For the text-containing cell, return its midpoint in [x, y] coordinate format. 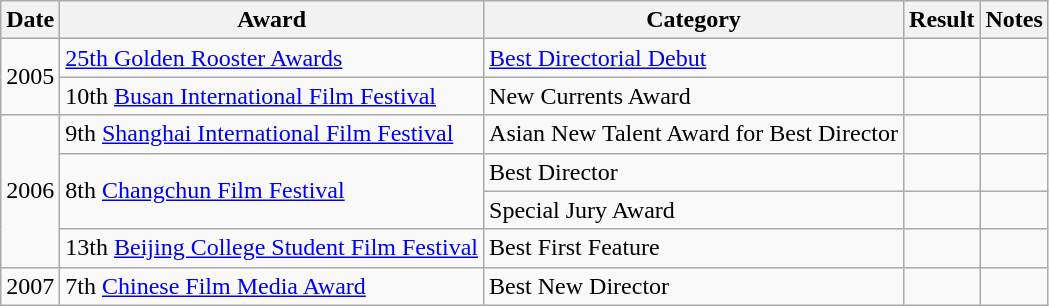
Category [694, 20]
Best Director [694, 172]
2007 [30, 286]
7th Chinese Film Media Award [272, 286]
10th Busan International Film Festival [272, 96]
25th Golden Rooster Awards [272, 58]
New Currents Award [694, 96]
Asian New Talent Award for Best Director [694, 134]
Best Directorial Debut [694, 58]
Best First Feature [694, 248]
Notes [1014, 20]
Award [272, 20]
13th Beijing College Student Film Festival [272, 248]
Best New Director [694, 286]
Special Jury Award [694, 210]
2006 [30, 191]
2005 [30, 77]
8th Changchun Film Festival [272, 191]
9th Shanghai International Film Festival [272, 134]
Result [942, 20]
Date [30, 20]
